Extract the (X, Y) coordinate from the center of the cell holding the provided text.  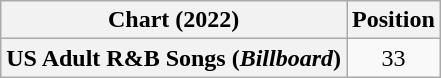
33 (394, 58)
Position (394, 20)
US Adult R&B Songs (Billboard) (174, 58)
Chart (2022) (174, 20)
